For the text-containing cell, return its midpoint in [X, Y] coordinate format. 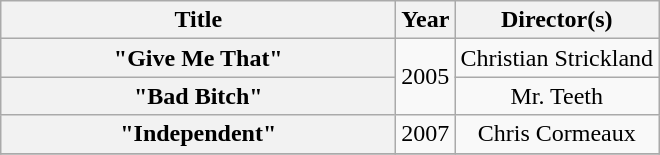
Mr. Teeth [557, 96]
Year [426, 20]
2007 [426, 134]
"Independent" [198, 134]
Christian Strickland [557, 58]
"Give Me That" [198, 58]
2005 [426, 77]
Chris Cormeaux [557, 134]
Title [198, 20]
Director(s) [557, 20]
"Bad Bitch" [198, 96]
